Capture the cell that displays the provided text and extract its [x, y] central coordinate. 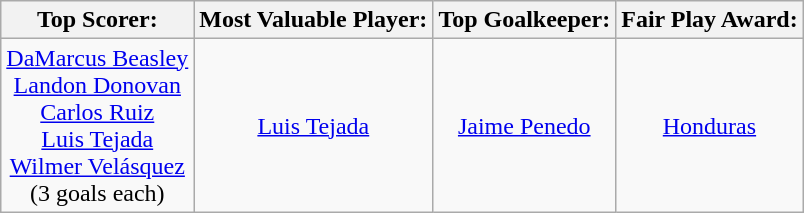
Honduras [710, 126]
Top Goalkeeper: [524, 20]
Fair Play Award: [710, 20]
Luis Tejada [314, 126]
Most Valuable Player: [314, 20]
DaMarcus Beasley Landon Donovan Carlos Ruiz Luis Tejada Wilmer Velásquez(3 goals each) [98, 126]
Jaime Penedo [524, 126]
Top Scorer: [98, 20]
